Scan for the cell matching the given text and deliver its (x, y) coordinate at center. 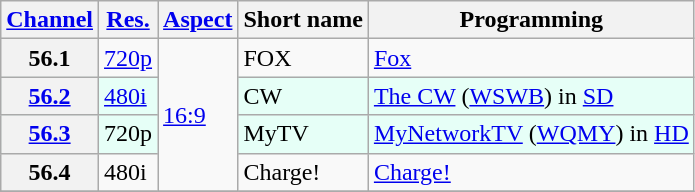
CW (303, 96)
56.1 (50, 58)
Aspect (198, 20)
56.2 (50, 96)
Short name (303, 20)
16:9 (198, 115)
56.4 (50, 172)
56.3 (50, 134)
MyNetworkTV (WQMY) in HD (531, 134)
Programming (531, 20)
Res. (128, 20)
MyTV (303, 134)
Channel (50, 20)
The CW (WSWB) in SD (531, 96)
FOX (303, 58)
Fox (531, 58)
